Locate the cell with the specified text and output its (x, y) center coordinate. 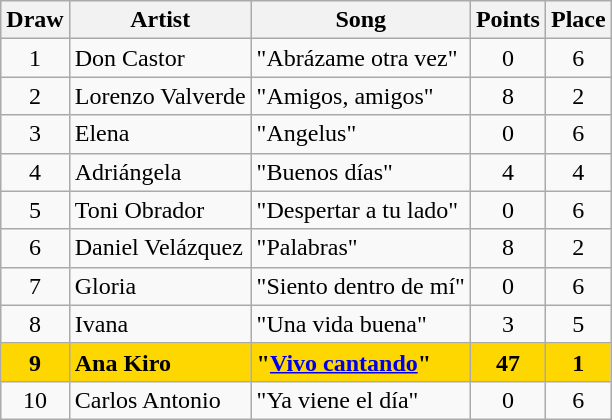
Toni Obrador (160, 210)
"Siento dentro de mí" (360, 286)
"Una vida buena" (360, 324)
Points (508, 20)
Gloria (160, 286)
Ana Kiro (160, 362)
"Despertar a tu lado" (360, 210)
Adriángela (160, 172)
"Buenos días" (360, 172)
7 (35, 286)
"Amigos, amigos" (360, 96)
47 (508, 362)
10 (35, 400)
Ivana (160, 324)
"Vivo cantando" (360, 362)
Artist (160, 20)
Lorenzo Valverde (160, 96)
"Abrázame otra vez" (360, 58)
Don Castor (160, 58)
"Palabras" (360, 248)
Place (578, 20)
Draw (35, 20)
Song (360, 20)
"Angelus" (360, 134)
9 (35, 362)
Carlos Antonio (160, 400)
Daniel Velázquez (160, 248)
Elena (160, 134)
"Ya viene el día" (360, 400)
